Search for the cell housing the specified text and yield its [X, Y] center coordinate. 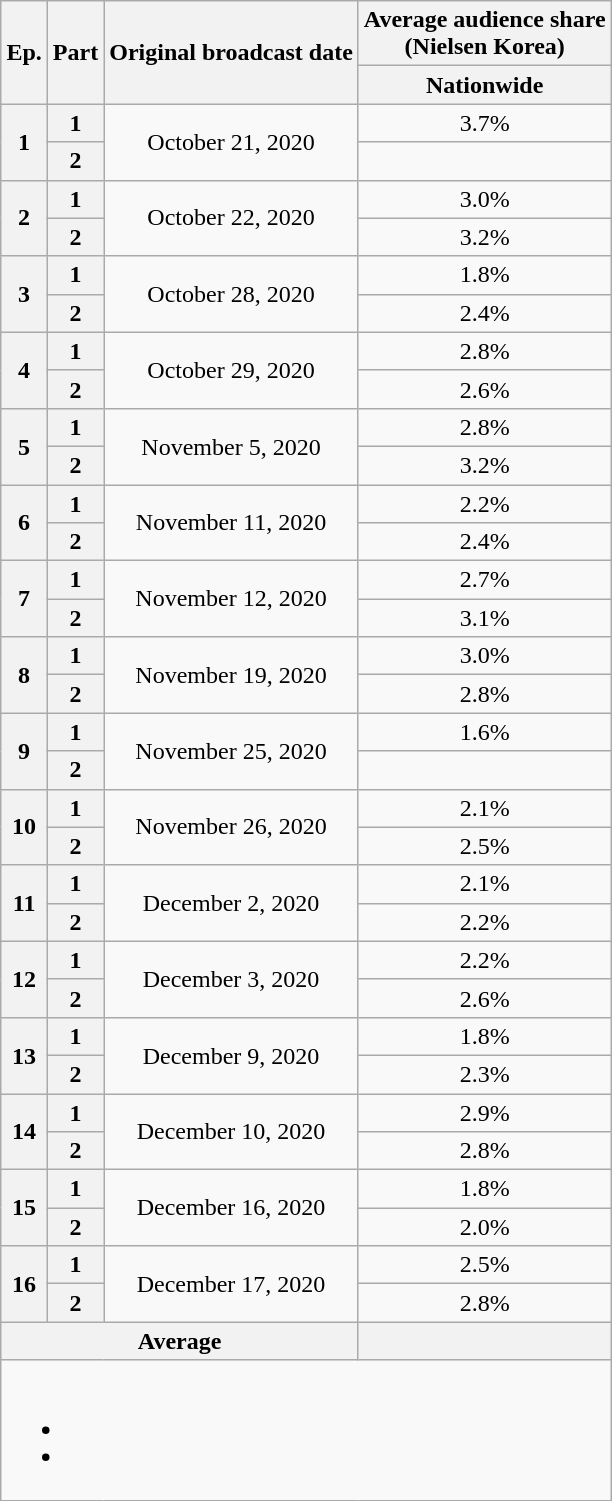
November 26, 2020 [232, 827]
7 [24, 599]
Average [180, 1341]
3.1% [484, 618]
October 29, 2020 [232, 370]
October 22, 2020 [232, 218]
November 5, 2020 [232, 446]
11 [24, 903]
November 19, 2020 [232, 675]
3.7% [484, 123]
Ep. [24, 52]
13 [24, 1055]
9 [24, 751]
December 10, 2020 [232, 1132]
December 17, 2020 [232, 1284]
December 9, 2020 [232, 1055]
November 11, 2020 [232, 522]
15 [24, 1208]
8 [24, 675]
2.3% [484, 1074]
6 [24, 522]
November 12, 2020 [232, 599]
Original broadcast date [232, 52]
November 25, 2020 [232, 751]
October 21, 2020 [232, 142]
Part [75, 52]
5 [24, 446]
Nationwide [484, 85]
3 [24, 294]
12 [24, 979]
Average audience share(Nielsen Korea) [484, 34]
10 [24, 827]
2.7% [484, 580]
December 3, 2020 [232, 979]
1.6% [484, 732]
4 [24, 370]
14 [24, 1132]
December 2, 2020 [232, 903]
December 16, 2020 [232, 1208]
October 28, 2020 [232, 294]
2.9% [484, 1113]
16 [24, 1284]
2.0% [484, 1227]
